Output the [X, Y] coordinate of the center of the cell containing the given text.  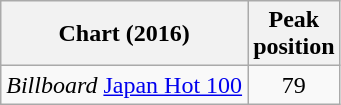
79 [294, 85]
Billboard Japan Hot 100 [124, 85]
Chart (2016) [124, 34]
Peakposition [294, 34]
